Return [X, Y] of the center of cell containing provided text 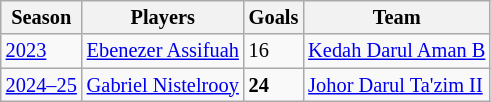
2023 [42, 51]
Ebenezer Assifuah [163, 51]
Season [42, 17]
Kedah Darul Aman B [396, 51]
Goals [274, 17]
2024–25 [42, 85]
Players [163, 17]
24 [274, 85]
Team [396, 17]
Gabriel Nistelrooy [163, 85]
Johor Darul Ta'zim II [396, 85]
16 [274, 51]
